Return [X, Y] of the center of cell containing provided text 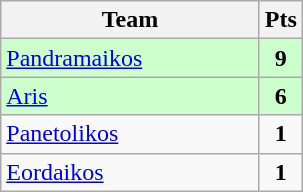
Panetolikos [130, 134]
Team [130, 20]
Eordaikos [130, 172]
Aris [130, 96]
Pts [280, 20]
6 [280, 96]
9 [280, 58]
Pandramaikos [130, 58]
